Return [x, y] of the center of cell containing provided text 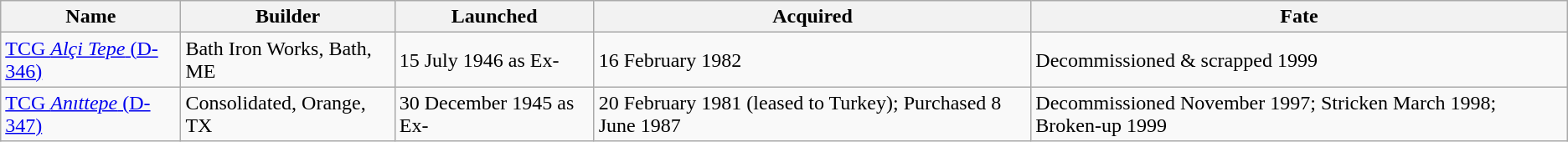
Decommissioned November 1997; Stricken March 1998; Broken-up 1999 [1299, 114]
15 July 1946 as Ex- [494, 60]
Fate [1299, 17]
Decommissioned & scrapped 1999 [1299, 60]
20 February 1981 (leased to Turkey); Purchased 8 June 1987 [812, 114]
Bath Iron Works, Bath, ME [288, 60]
TCG Anıttepe (D-347) [90, 114]
Acquired [812, 17]
Builder [288, 17]
Name [90, 17]
TCG Alçi Tepe (D-346) [90, 60]
16 February 1982 [812, 60]
Consolidated, Orange, TX [288, 114]
Launched [494, 17]
30 December 1945 as Ex- [494, 114]
